Identify which cell holds the provided text, then report its [X, Y] central coordinate. 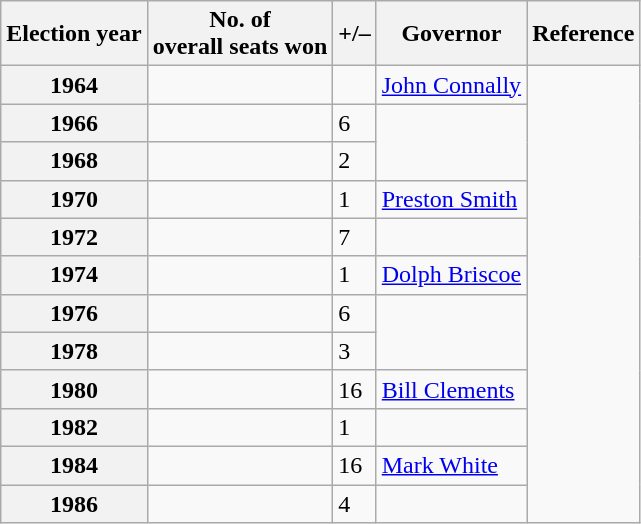
3 [354, 351]
1980 [74, 389]
Preston Smith [451, 199]
1976 [74, 313]
+/– [354, 34]
1970 [74, 199]
Bill Clements [451, 389]
Governor [451, 34]
1978 [74, 351]
7 [354, 237]
2 [354, 161]
1982 [74, 427]
Dolph Briscoe [451, 275]
1984 [74, 465]
1966 [74, 123]
1968 [74, 161]
John Connally [451, 85]
Reference [584, 34]
1964 [74, 85]
Election year [74, 34]
1974 [74, 275]
Mark White [451, 465]
4 [354, 503]
1986 [74, 503]
No. ofoverall seats won [240, 34]
1972 [74, 237]
